Extract the [x, y] coordinate from the center of the cell holding the provided text.  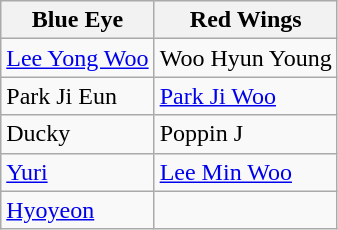
Poppin J [246, 134]
Park Ji Eun [78, 96]
Ducky [78, 134]
Yuri [78, 172]
Woo Hyun Young [246, 58]
Red Wings [246, 20]
Park Ji Woo [246, 96]
Hyoyeon [78, 210]
Blue Eye [78, 20]
Lee Yong Woo [78, 58]
Lee Min Woo [246, 172]
